Locate the cell with the specified text and output its (X, Y) center coordinate. 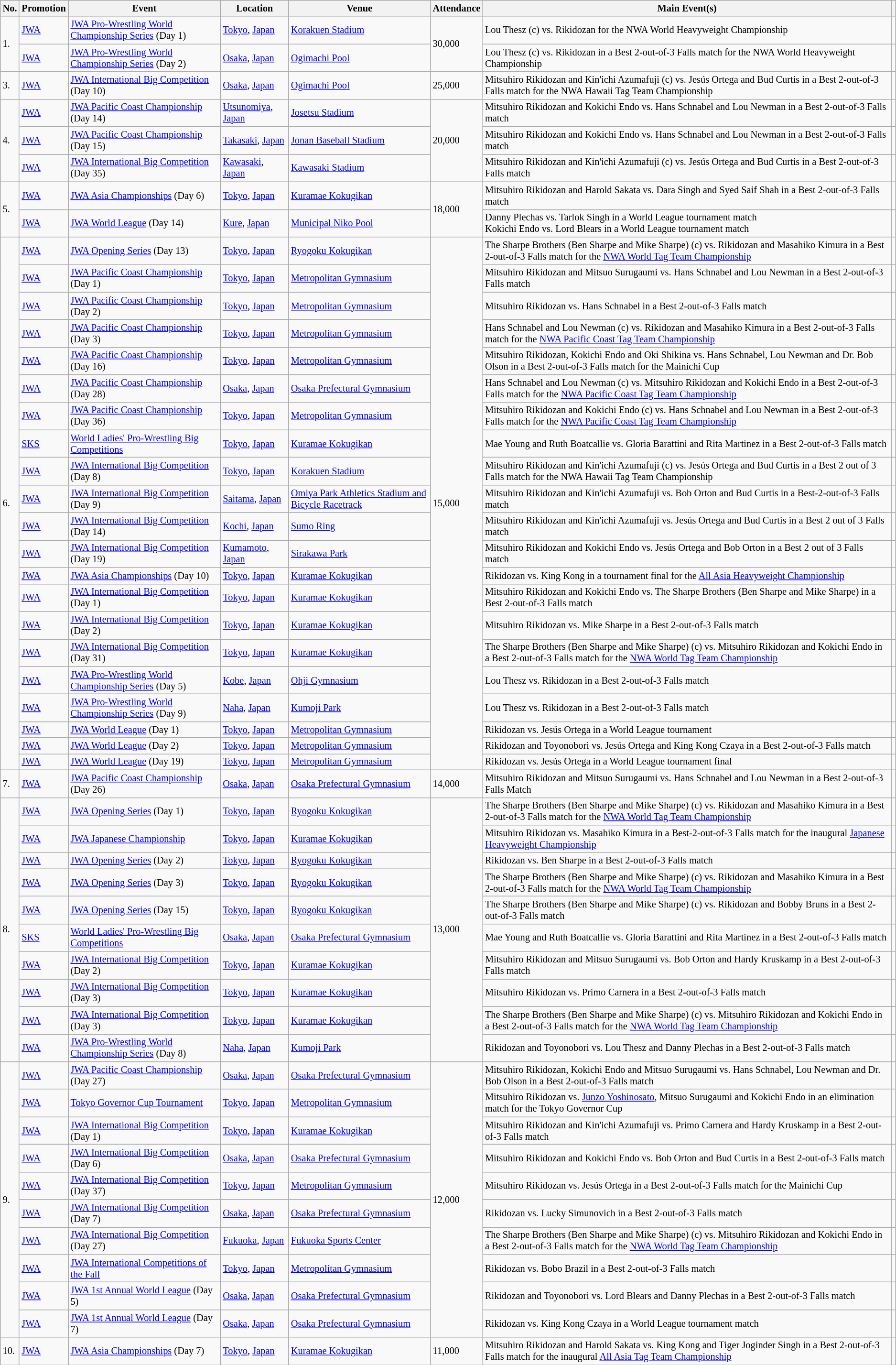
Rikidozan vs. King Kong in a tournament final for the All Asia Heavyweight Championship (687, 576)
Kumamoto, Japan (254, 554)
Event (144, 8)
Promotion (43, 8)
Rikidozan and Toyonobori vs. Lord Blears and Danny Plechas in a Best 2-out-of-3 Falls match (687, 1296)
JWA Pacific Coast Championship (Day 2) (144, 306)
5. (10, 209)
15,000 (457, 503)
JWA International Big Competition (Day 6) (144, 1158)
Rikidozan vs. King Kong Czaya in a World League tournament match (687, 1323)
JWA World League (Day 19) (144, 762)
JWA International Big Competition (Day 35) (144, 168)
Location (254, 8)
Josetsu Stadium (359, 113)
9. (10, 1199)
JWA Opening Series (Day 3) (144, 883)
Fukuoka, Japan (254, 1241)
JWA Japanese Championship (144, 839)
12,000 (457, 1199)
JWA Pacific Coast Championship (Day 28) (144, 389)
Utsunomiya, Japan (254, 113)
JWA International Big Competition (Day 9) (144, 499)
JWA Pacific Coast Championship (Day 3) (144, 333)
JWA Pro-Wrestling World Championship Series (Day 2) (144, 58)
JWA International Big Competition (Day 7) (144, 1213)
JWA Pro-Wrestling World Championship Series (Day 9) (144, 708)
JWA Pro-Wrestling World Championship Series (Day 8) (144, 1048)
25,000 (457, 85)
Mitsuhiro Rikidozan vs. Junzo Yoshinosato, Mitsuo Surugaumi and Kokichi Endo in an elimination match for the Tokyo Governor Cup (687, 1103)
JWA Opening Series (Day 13) (144, 251)
JWA Opening Series (Day 15) (144, 910)
Kawasaki Stadium (359, 168)
30,000 (457, 44)
Rikidozan vs. Bobo Brazil in a Best 2-out-of-3 Falls match (687, 1268)
Mitsuhiro Rikidozan and Mitsuo Surugaumi vs. Bob Orton and Hardy Kruskamp in a Best 2-out-of-3 Falls match (687, 965)
Rikidozan vs. Jesús Ortega in a World League tournament (687, 730)
JWA Pro-Wrestling World Championship Series (Day 1) (144, 30)
Municipal Niko Pool (359, 223)
Mitsuhiro Rikidozan and Kin'ichi Azumafuji vs. Jesús Ortega and Bud Curtis in a Best 2 out of 3 Falls match (687, 526)
JWA International Competitions of the Fall (144, 1268)
JWA International Big Competition (Day 10) (144, 85)
JWA 1st Annual World League (Day 5) (144, 1296)
Mitsuhiro Rikidozan and Kin'ichi Azumafuji (c) vs. Jesús Ortega and Bud Curtis in a Best 2-out-of-3 Falls match (687, 168)
Mitsuhiro Rikidozan vs. Hans Schnabel in a Best 2-out-of-3 Falls match (687, 306)
Kure, Japan (254, 223)
Mitsuhiro Rikidozan vs. Jesús Ortega in a Best 2-out-of-3 Falls match for the Mainichi Cup (687, 1186)
JWA International Big Competition (Day 37) (144, 1186)
No. (10, 8)
Venue (359, 8)
Mitsuhiro Rikidozan and Kin'ichi Azumafuji vs. Primo Carnera and Hardy Kruskamp in a Best 2-out-of-3 Falls match (687, 1131)
Rikidozan vs. Lucky Simunovich in a Best 2-out-of-3 Falls match (687, 1213)
Lou Thesz (c) vs. Rikidozan for the NWA World Heavyweight Championship (687, 30)
JWA Asia Championships (Day 10) (144, 576)
Main Event(s) (687, 8)
Rikidozan and Toyonobori vs. Jesús Ortega and King Kong Czaya in a Best 2-out-of-3 Falls match (687, 746)
JWA International Big Competition (Day 14) (144, 526)
Mitsuhiro Rikidozan and Mitsuo Surugaumi vs. Hans Schnabel and Lou Newman in a Best 2-out-of-3 Falls Match (687, 784)
18,000 (457, 209)
JWA Opening Series (Day 2) (144, 861)
Mitsuhiro Rikidozan and Harold Sakata vs. Dara Singh and Syed Saif Shah in a Best 2-out-of-3 Falls match (687, 196)
Mitsuhiro Rikidozan vs. Primo Carnera in a Best 2-out-of-3 Falls match (687, 993)
6. (10, 503)
13,000 (457, 929)
JWA Pacific Coast Championship (Day 36) (144, 416)
JWA International Big Competition (Day 31) (144, 653)
20,000 (457, 141)
Jonan Baseball Stadium (359, 141)
10. (10, 1351)
Sumo Ring (359, 526)
Tokyo Governor Cup Tournament (144, 1103)
Kochi, Japan (254, 526)
JWA Pro-Wrestling World Championship Series (Day 5) (144, 680)
JWA World League (Day 2) (144, 746)
Mitsuhiro Rikidozan and Kokichi Endo vs. The Sharpe Brothers (Ben Sharpe and Mike Sharpe) in a Best 2-out-of-3 Falls match (687, 598)
3. (10, 85)
Kobe, Japan (254, 680)
JWA Pacific Coast Championship (Day 26) (144, 784)
Mitsuhiro Rikidozan and Kin'ichi Azumafuji vs. Bob Orton and Bud Curtis in a Best-2-out-of-3 Falls match (687, 499)
Ohji Gymnasium (359, 680)
Mitsuhiro Rikidozan and Kokichi Endo vs. Bob Orton and Bud Curtis in a Best 2-out-of-3 Falls match (687, 1158)
Kawasaki, Japan (254, 168)
JWA Asia Championships (Day 7) (144, 1351)
JWA Opening Series (Day 1) (144, 811)
Takasaki, Japan (254, 141)
Mitsuhiro Rikidozan and Mitsuo Surugaumi vs. Hans Schnabel and Lou Newman in a Best 2-out-of-3 Falls match (687, 278)
Hans Schnabel and Lou Newman (c) vs. Rikidozan and Masahiko Kimura in a Best 2-out-of-3 Falls match for the NWA Pacific Coast Tag Team Championship (687, 333)
14,000 (457, 784)
Lou Thesz (c) vs. Rikidozan in a Best 2-out-of-3 Falls match for the NWA World Heavyweight Championship (687, 58)
JWA Pacific Coast Championship (Day 16) (144, 361)
Mitsuhiro Rikidozan, Kokichi Endo and Mitsuo Surugaumi vs. Hans Schnabel, Lou Newman and Dr. Bob Olson in a Best 2-out-of-3 Falls match (687, 1075)
Sirakawa Park (359, 554)
7. (10, 784)
JWA International Big Competition (Day 27) (144, 1241)
JWA World League (Day 14) (144, 223)
Attendance (457, 8)
JWA Pacific Coast Championship (Day 15) (144, 141)
The Sharpe Brothers (Ben Sharpe and Mike Sharpe) (c) vs. Rikidozan and Bobby Bruns in a Best 2-out-of-3 Falls match (687, 910)
JWA International Big Competition (Day 19) (144, 554)
1. (10, 44)
JWA Pacific Coast Championship (Day 27) (144, 1075)
Rikidozan vs. Jesús Ortega in a World League tournament final (687, 762)
Saitama, Japan (254, 499)
JWA International Big Competition (Day 8) (144, 471)
Rikidozan vs. Ben Sharpe in a Best 2-out-of-3 Falls match (687, 861)
Fukuoka Sports Center (359, 1241)
JWA Asia Championships (Day 6) (144, 196)
Omiya Park Athletics Stadium and Bicycle Racetrack (359, 499)
4. (10, 141)
JWA World League (Day 1) (144, 730)
11,000 (457, 1351)
8. (10, 929)
JWA Pacific Coast Championship (Day 14) (144, 113)
Rikidozan and Toyonobori vs. Lou Thesz and Danny Plechas in a Best 2-out-of-3 Falls match (687, 1048)
Danny Plechas vs. Tarlok Singh in a World League tournament matchKokichi Endo vs. Lord Blears in a World League tournament match (687, 223)
Mitsuhiro Rikidozan and Kokichi Endo vs. Jesús Ortega and Bob Orton in a Best 2 out of 3 Falls match (687, 554)
JWA 1st Annual World League (Day 7) (144, 1323)
Mitsuhiro Rikidozan vs. Masahiko Kimura in a Best-2-out-of-3 Falls match for the inaugural Japanese Heavyweight Championship (687, 839)
Mitsuhiro Rikidozan vs. Mike Sharpe in a Best 2-out-of-3 Falls match (687, 625)
JWA Pacific Coast Championship (Day 1) (144, 278)
